Output the [x, y] coordinate of the center of the cell containing the given text.  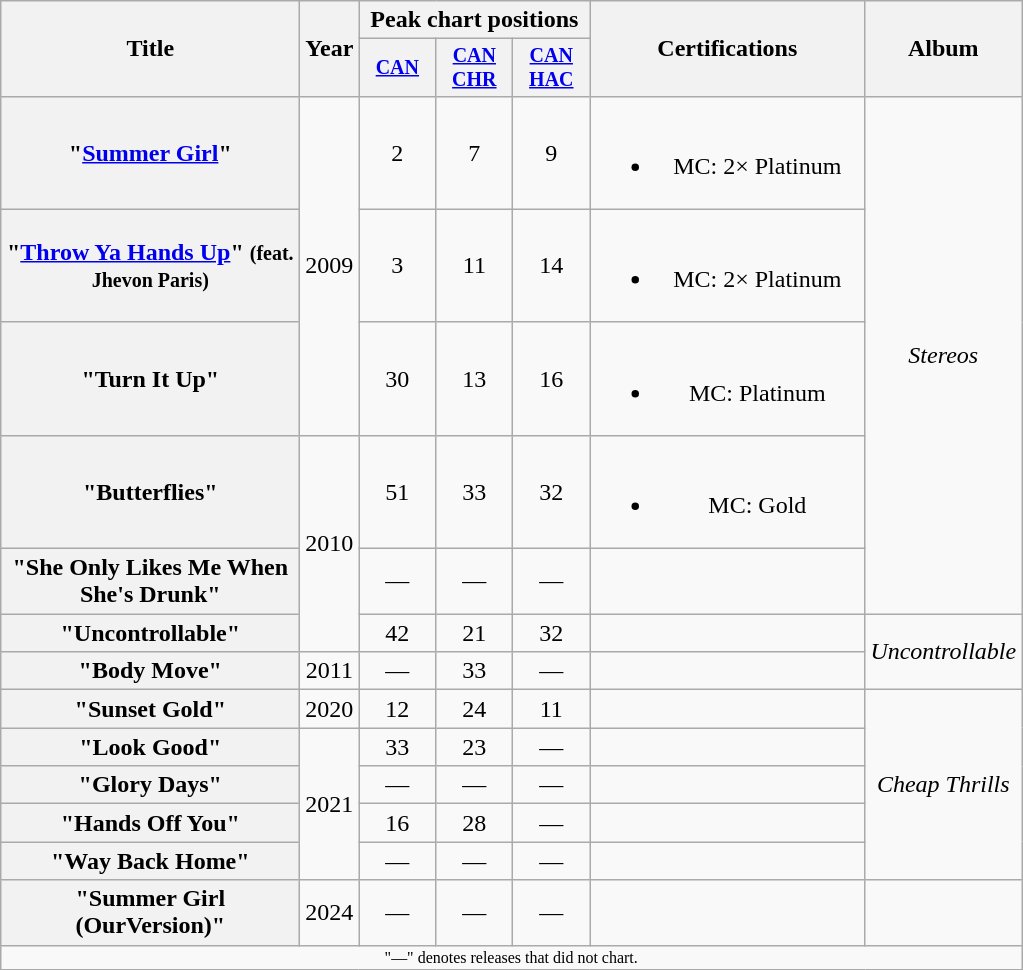
21 [474, 633]
9 [552, 152]
MC: Platinum [728, 378]
"Uncontrollable" [150, 633]
28 [474, 823]
2010 [330, 543]
"—" denotes releases that did not chart. [512, 957]
"Summer Girl (OurVersion)" [150, 912]
Peak chart positions [474, 20]
Stereos [944, 354]
Year [330, 49]
"Throw Ya Hands Up" (feat. Jhevon Paris) [150, 266]
"Look Good" [150, 747]
12 [398, 709]
2024 [330, 912]
42 [398, 633]
MC: Gold [728, 492]
30 [398, 378]
"Hands Off You" [150, 823]
2009 [330, 266]
"Summer Girl" [150, 152]
CANHAC [552, 68]
CAN [398, 68]
"She Only Likes Me When She's Drunk" [150, 582]
2011 [330, 671]
13 [474, 378]
Certifications [728, 49]
2021 [330, 804]
"Body Move" [150, 671]
14 [552, 266]
7 [474, 152]
3 [398, 266]
"Way Back Home" [150, 861]
24 [474, 709]
Cheap Thrills [944, 785]
Uncontrollable [944, 652]
"Sunset Gold" [150, 709]
"Butterflies" [150, 492]
23 [474, 747]
Album [944, 49]
2 [398, 152]
"Glory Days" [150, 785]
CANCHR [474, 68]
Title [150, 49]
2020 [330, 709]
"Turn It Up" [150, 378]
51 [398, 492]
